Pinpoint the cell where the given text exists, returning its (x, y) midpoint coordinate. 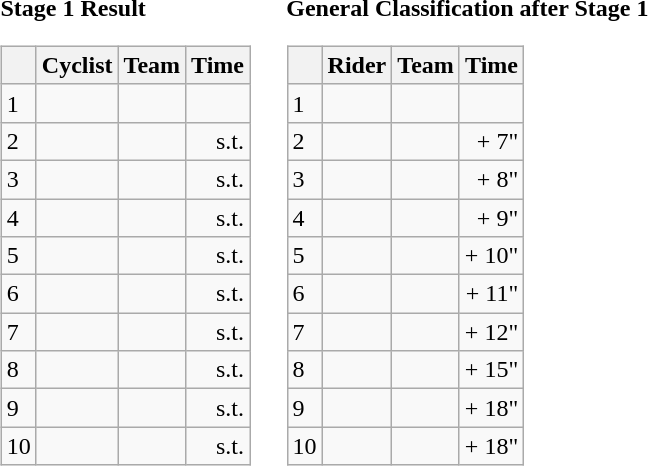
+ 10" (491, 256)
+ 8" (491, 179)
Cyclist (77, 65)
+ 15" (491, 370)
+ 7" (491, 141)
Rider (357, 65)
+ 9" (491, 217)
+ 12" (491, 332)
+ 11" (491, 294)
